Return the (x, y) coordinate for the center point of the cell that contains the specified text.  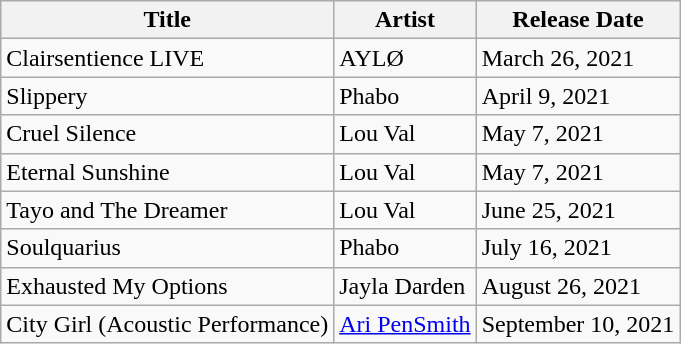
Release Date (578, 20)
City Girl (Acoustic Performance) (168, 324)
Cruel Silence (168, 134)
March 26, 2021 (578, 58)
Clairsentience LIVE (168, 58)
Artist (405, 20)
June 25, 2021 (578, 210)
Jayla Darden (405, 286)
April 9, 2021 (578, 96)
Soulquarius (168, 248)
AYLØ (405, 58)
Ari PenSmith (405, 324)
Slippery (168, 96)
August 26, 2021 (578, 286)
Eternal Sunshine (168, 172)
Title (168, 20)
Tayo and The Dreamer (168, 210)
Exhausted My Options (168, 286)
September 10, 2021 (578, 324)
July 16, 2021 (578, 248)
